Provide the (X, Y) coordinate of the cell's center where the given text is located.  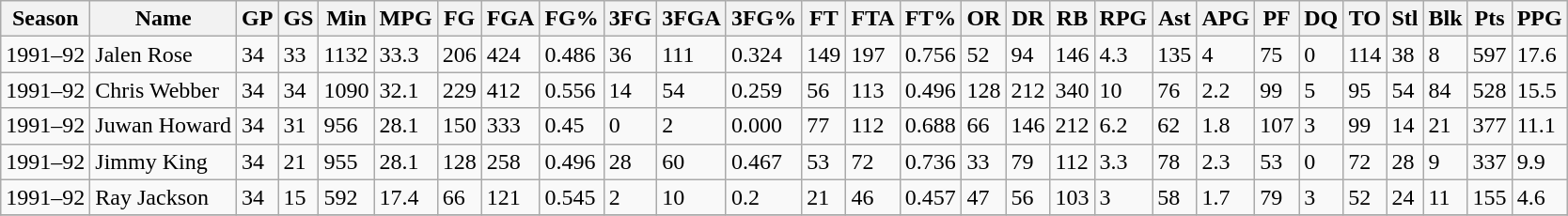
APG (1226, 19)
150 (459, 126)
76 (1175, 90)
TO (1365, 19)
9 (1446, 162)
2.2 (1226, 90)
84 (1446, 90)
114 (1365, 54)
58 (1175, 197)
15.5 (1540, 90)
206 (459, 54)
31 (299, 126)
60 (692, 162)
135 (1175, 54)
33.3 (406, 54)
PPG (1540, 19)
5 (1322, 90)
1.7 (1226, 197)
377 (1489, 126)
Jimmy King (164, 162)
11 (1446, 197)
0.486 (572, 54)
4.6 (1540, 197)
956 (346, 126)
149 (823, 54)
597 (1489, 54)
36 (630, 54)
78 (1175, 162)
103 (1072, 197)
0.688 (931, 126)
0.556 (572, 90)
OR (983, 19)
0.45 (572, 126)
15 (299, 197)
9.9 (1540, 162)
2.3 (1226, 162)
0.2 (763, 197)
0.467 (763, 162)
592 (346, 197)
0.457 (931, 197)
Pts (1489, 19)
424 (510, 54)
RB (1072, 19)
258 (510, 162)
1.8 (1226, 126)
77 (823, 126)
Season (45, 19)
412 (510, 90)
Jalen Rose (164, 54)
3FG (630, 19)
94 (1028, 54)
6.2 (1123, 126)
11.1 (1540, 126)
DQ (1322, 19)
RPG (1123, 19)
FTA (872, 19)
FG (459, 19)
337 (1489, 162)
340 (1072, 90)
24 (1404, 197)
32.1 (406, 90)
8 (1446, 54)
229 (459, 90)
0.000 (763, 126)
Ast (1175, 19)
Blk (1446, 19)
333 (510, 126)
62 (1175, 126)
DR (1028, 19)
0.545 (572, 197)
Min (346, 19)
113 (872, 90)
75 (1277, 54)
4 (1226, 54)
PF (1277, 19)
Juwan Howard (164, 126)
46 (872, 197)
0.324 (763, 54)
FGA (510, 19)
1090 (346, 90)
17.4 (406, 197)
1132 (346, 54)
17.6 (1540, 54)
95 (1365, 90)
107 (1277, 126)
0.756 (931, 54)
3FG% (763, 19)
MPG (406, 19)
3.3 (1123, 162)
Ray Jackson (164, 197)
GP (258, 19)
111 (692, 54)
528 (1489, 90)
FT% (931, 19)
4.3 (1123, 54)
0.736 (931, 162)
FG% (572, 19)
3FGA (692, 19)
GS (299, 19)
Name (164, 19)
155 (1489, 197)
38 (1404, 54)
197 (872, 54)
0.259 (763, 90)
Chris Webber (164, 90)
Stl (1404, 19)
121 (510, 197)
955 (346, 162)
47 (983, 197)
FT (823, 19)
